Extract the [x, y] coordinate from the center of the cell holding the provided text.  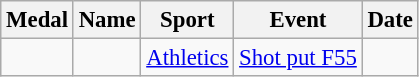
Medal [38, 20]
Athletics [188, 58]
Sport [188, 20]
Shot put F55 [298, 58]
Name [107, 20]
Date [390, 20]
Event [298, 20]
